Scan for the cell matching the given text and deliver its [x, y] coordinate at center. 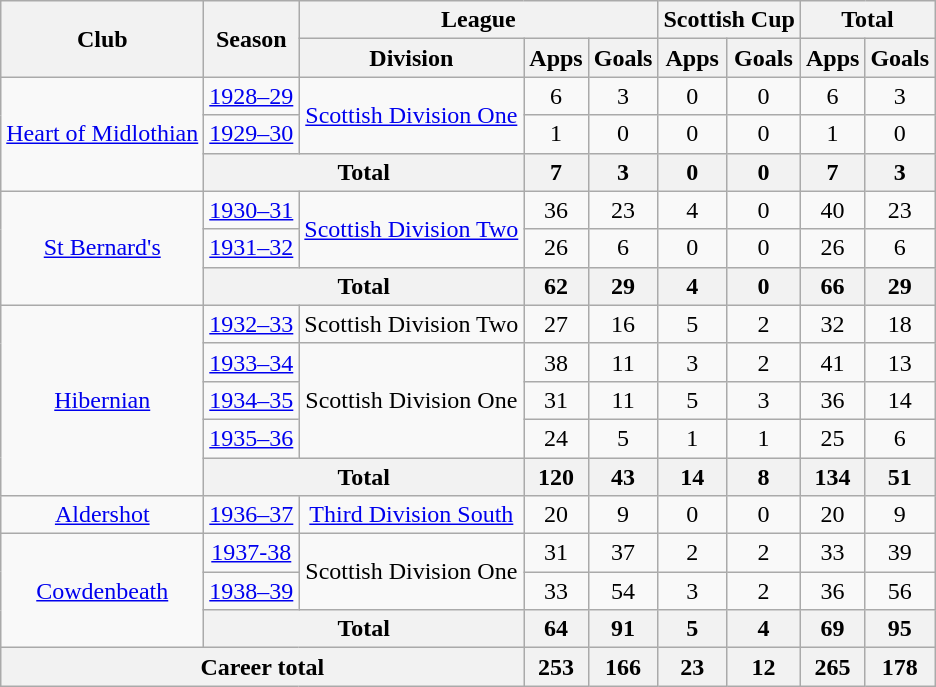
13 [900, 362]
1935–36 [252, 438]
Scottish Cup [729, 20]
95 [900, 629]
1934–35 [252, 400]
Heart of Midlothian [102, 134]
265 [832, 667]
54 [623, 591]
Cowdenbeath [102, 591]
Hibernian [102, 400]
Season [252, 39]
1933–34 [252, 362]
64 [556, 629]
43 [623, 477]
69 [832, 629]
166 [623, 667]
40 [832, 210]
41 [832, 362]
1928–29 [252, 96]
38 [556, 362]
Division [412, 58]
1937-38 [252, 553]
62 [556, 286]
253 [556, 667]
24 [556, 438]
56 [900, 591]
St Bernard's [102, 248]
120 [556, 477]
66 [832, 286]
League [478, 20]
32 [832, 324]
91 [623, 629]
1936–37 [252, 515]
27 [556, 324]
Career total [262, 667]
39 [900, 553]
Third Division South [412, 515]
16 [623, 324]
1931–32 [252, 248]
Aldershot [102, 515]
12 [763, 667]
134 [832, 477]
51 [900, 477]
1930–31 [252, 210]
1938–39 [252, 591]
25 [832, 438]
37 [623, 553]
178 [900, 667]
1929–30 [252, 134]
8 [763, 477]
1932–33 [252, 324]
18 [900, 324]
Club [102, 39]
